Determine the (x, y) coordinate at the center of the cell enclosing the given text.  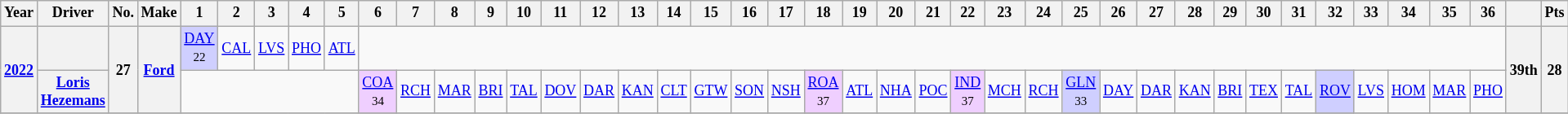
26 (1119, 13)
GLN 33 (1081, 92)
2022 (20, 70)
NHA (896, 92)
2 (237, 13)
5 (342, 13)
DAY22 (199, 48)
13 (637, 13)
Ford (159, 70)
COA34 (377, 92)
4 (307, 13)
21 (933, 13)
7 (416, 13)
NSH (786, 92)
Loris Hezemans (73, 92)
9 (490, 13)
HOM (1409, 92)
33 (1371, 13)
36 (1489, 13)
1 (199, 13)
IND37 (967, 92)
39th (1523, 70)
31 (1298, 13)
35 (1450, 13)
Year (20, 13)
POC (933, 92)
18 (824, 13)
DOV (561, 92)
12 (600, 13)
16 (750, 13)
8 (454, 13)
Make (159, 13)
ROV (1335, 92)
15 (711, 13)
TEX (1264, 92)
22 (967, 13)
SON (750, 92)
11 (561, 13)
6 (377, 13)
CLT (673, 92)
ROA37 (824, 92)
No. (123, 13)
32 (1335, 13)
34 (1409, 13)
CAL (237, 48)
19 (860, 13)
24 (1043, 13)
10 (524, 13)
GTW (711, 92)
20 (896, 13)
MCH (1005, 92)
DAY (1119, 92)
25 (1081, 13)
29 (1231, 13)
23 (1005, 13)
3 (271, 13)
30 (1264, 13)
14 (673, 13)
Pts (1554, 13)
17 (786, 13)
Driver (73, 13)
